Extract the (x, y) coordinate from the center of the cell holding the provided text.  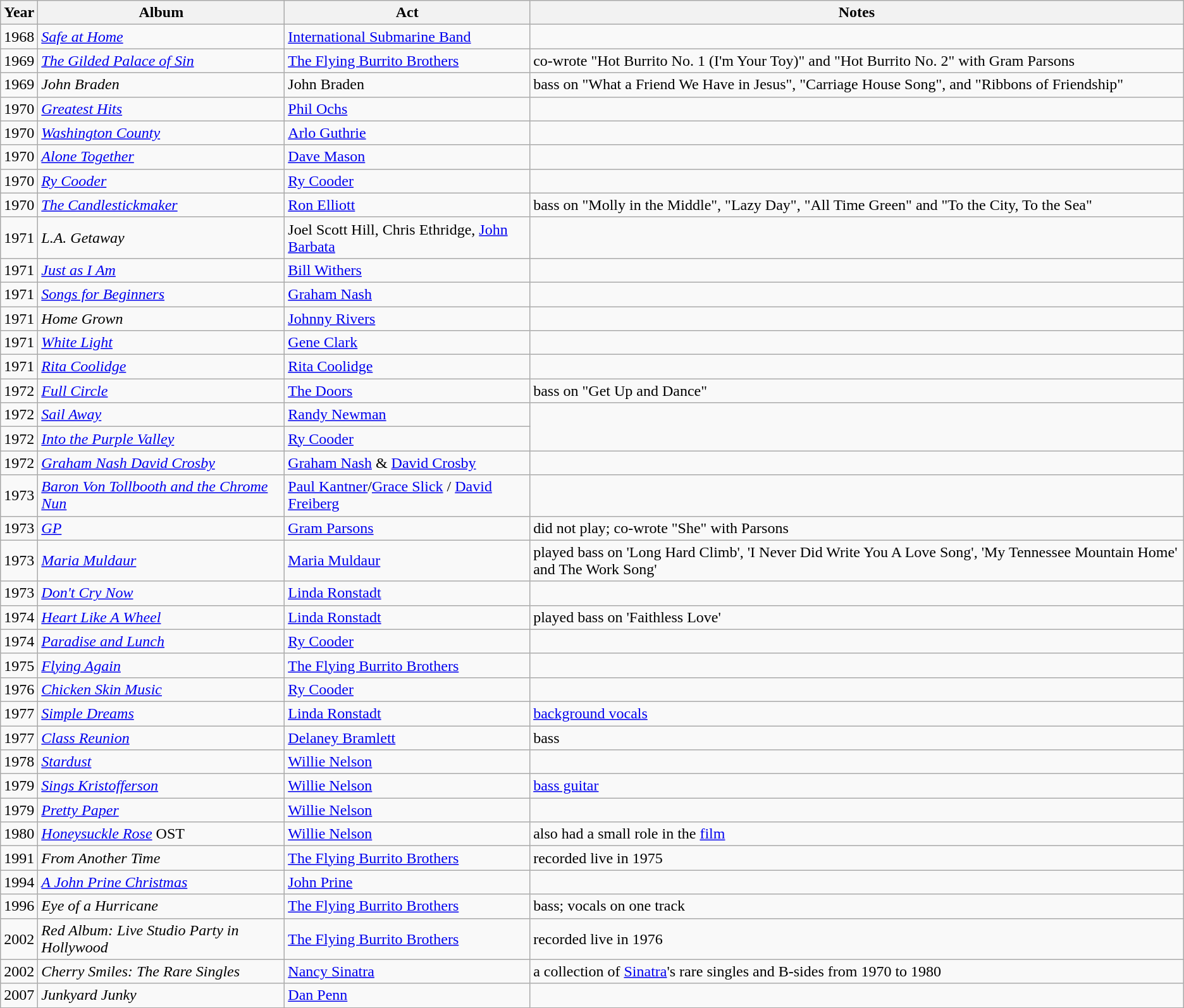
Simple Dreams (161, 713)
A John Prine Christmas (161, 882)
GP (161, 528)
L.A. Getaway (161, 238)
Washington County (161, 133)
Randy Newman (407, 415)
recorded live in 1976 (857, 938)
Joel Scott Hill, Chris Ethridge, John Barbata (407, 238)
Sings Kristofferson (161, 786)
Graham Nash David Crosby (161, 463)
1996 (19, 906)
Act (407, 13)
1978 (19, 762)
John Prine (407, 882)
bass on "What a Friend We Have in Jesus", "Carriage House Song", and "Ribbons of Friendship" (857, 85)
Ron Elliott (407, 205)
background vocals (857, 713)
The Gilded Palace of Sin (161, 61)
recorded live in 1975 (857, 858)
Dan Penn (407, 995)
Home Grown (161, 318)
Year (19, 13)
Into the Purple Valley (161, 439)
Arlo Guthrie (407, 133)
Songs for Beginners (161, 294)
a collection of Sinatra's rare singles and B-sides from 1970 to 1980 (857, 971)
Album (161, 13)
bass guitar (857, 786)
1994 (19, 882)
Red Album: Live Studio Party in Hollywood (161, 938)
Don't Cry Now (161, 593)
Junkyard Junky (161, 995)
1976 (19, 689)
Full Circle (161, 391)
Graham Nash (407, 294)
Honeysuckle Rose OST (161, 834)
Cherry Smiles: The Rare Singles (161, 971)
2007 (19, 995)
Flying Again (161, 665)
played bass on 'Long Hard Climb', 'I Never Did Write You A Love Song', 'My Tennessee Mountain Home' and The Work Song' (857, 560)
Chicken Skin Music (161, 689)
Eye of a Hurricane (161, 906)
Class Reunion (161, 738)
Bill Withers (407, 270)
1980 (19, 834)
White Light (161, 343)
Johnny Rivers (407, 318)
Dave Mason (407, 157)
bass; vocals on one track (857, 906)
Baron Von Tollbooth and the Chrome Nun (161, 496)
Phil Ochs (407, 109)
Greatest Hits (161, 109)
Notes (857, 13)
Pretty Paper (161, 810)
Delaney Bramlett (407, 738)
bass on "Molly in the Middle", "Lazy Day", "All Time Green" and "To the City, To the Sea" (857, 205)
Alone Together (161, 157)
Paul Kantner/Grace Slick / David Freiberg (407, 496)
Nancy Sinatra (407, 971)
The Candlestickmaker (161, 205)
Just as I Am (161, 270)
Safe at Home (161, 37)
International Submarine Band (407, 37)
1991 (19, 858)
Paradise and Lunch (161, 641)
Gene Clark (407, 343)
co-wrote "Hot Burrito No. 1 (I'm Your Toy)" and "Hot Burrito No. 2" with Gram Parsons (857, 61)
Heart Like A Wheel (161, 617)
Stardust (161, 762)
Gram Parsons (407, 528)
Graham Nash & David Crosby (407, 463)
The Doors (407, 391)
1975 (19, 665)
bass (857, 738)
bass on "Get Up and Dance" (857, 391)
1968 (19, 37)
played bass on 'Faithless Love' (857, 617)
did not play; co-wrote "She" with Parsons (857, 528)
Sail Away (161, 415)
also had a small role in the film (857, 834)
From Another Time (161, 858)
